Detect which cell encompasses the target text, then output its (x, y) center coordinate. 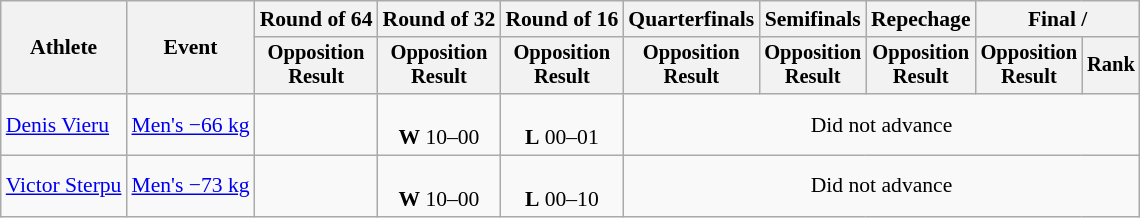
Final / (1058, 19)
Quarterfinals (691, 19)
L 00–01 (562, 124)
Rank (1111, 66)
Round of 32 (440, 19)
Men's −73 kg (190, 186)
Semifinals (812, 19)
Event (190, 48)
Denis Vieru (64, 124)
Athlete (64, 48)
Victor Sterpu (64, 186)
L 00–10 (562, 186)
Men's −66 kg (190, 124)
Repechage (921, 19)
Round of 16 (562, 19)
Round of 64 (316, 19)
